Output the [X, Y] coordinate of the center of the cell containing the given text.  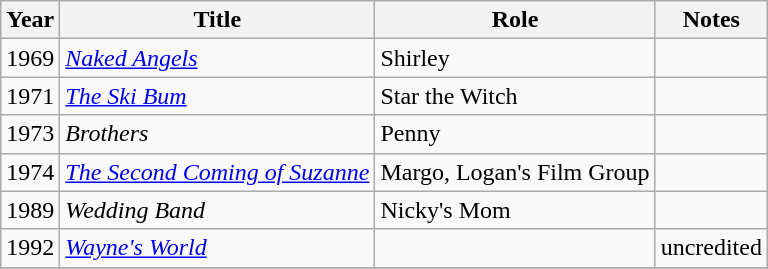
Margo, Logan's Film Group [515, 172]
Nicky's Mom [515, 210]
Wayne's World [218, 248]
1992 [30, 248]
1969 [30, 58]
Title [218, 20]
Role [515, 20]
The Ski Bum [218, 96]
Notes [711, 20]
uncredited [711, 248]
Wedding Band [218, 210]
1973 [30, 134]
Shirley [515, 58]
1971 [30, 96]
1974 [30, 172]
Naked Angels [218, 58]
Penny [515, 134]
The Second Coming of Suzanne [218, 172]
Year [30, 20]
1989 [30, 210]
Brothers [218, 134]
Star the Witch [515, 96]
